Detect which cell encompasses the target text, then output its (x, y) center coordinate. 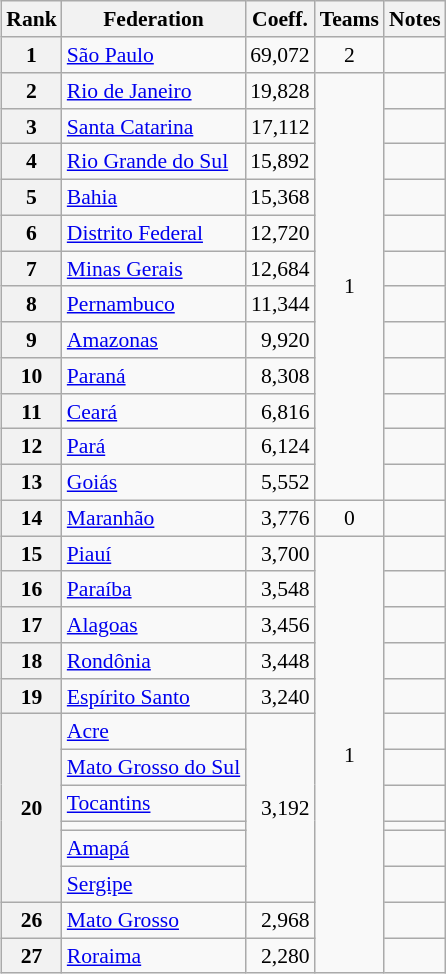
6,124 (280, 447)
Mato Grosso (154, 920)
10 (32, 376)
18 (32, 661)
17 (32, 625)
Sergipe (154, 884)
Rank (32, 19)
Minas Gerais (154, 269)
Notes (415, 19)
5,552 (280, 482)
2,280 (280, 956)
Federation (154, 19)
20 (32, 808)
6,816 (280, 411)
0 (350, 518)
Rio Grande do Sul (154, 162)
16 (32, 589)
Teams (350, 19)
Ceará (154, 411)
12,720 (280, 233)
27 (32, 956)
Paraíba (154, 589)
Pará (154, 447)
15 (32, 554)
Bahia (154, 197)
26 (32, 920)
14 (32, 518)
3,192 (280, 808)
15,368 (280, 197)
12,684 (280, 269)
11 (32, 411)
12 (32, 447)
3,456 (280, 625)
Mato Grosso do Sul (154, 767)
Coeff. (280, 19)
Piauí (154, 554)
6 (32, 233)
9,920 (280, 340)
Paraná (154, 376)
Pernambuco (154, 304)
17,112 (280, 126)
4 (32, 162)
11,344 (280, 304)
8 (32, 304)
Tocantins (154, 803)
3,700 (280, 554)
Santa Catarina (154, 126)
3,448 (280, 661)
Amapá (154, 849)
69,072 (280, 55)
5 (32, 197)
3,548 (280, 589)
Roraima (154, 956)
7 (32, 269)
São Paulo (154, 55)
3 (32, 126)
Maranhão (154, 518)
Espírito Santo (154, 696)
19 (32, 696)
19,828 (280, 91)
Amazonas (154, 340)
3,776 (280, 518)
Distrito Federal (154, 233)
Alagoas (154, 625)
13 (32, 482)
Goiás (154, 482)
Acre (154, 732)
Rondônia (154, 661)
9 (32, 340)
2,968 (280, 920)
Rio de Janeiro (154, 91)
3,240 (280, 696)
8,308 (280, 376)
15,892 (280, 162)
